Find where the given text appears and provide that cell's center as (X, Y) coordinate. 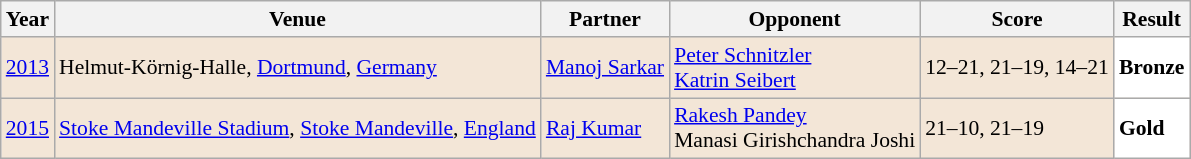
Venue (298, 19)
2015 (28, 128)
12–21, 21–19, 14–21 (1017, 68)
Raj Kumar (605, 128)
Opponent (794, 19)
Partner (605, 19)
Score (1017, 19)
Bronze (1152, 68)
Result (1152, 19)
Manoj Sarkar (605, 68)
Year (28, 19)
Rakesh Pandey Manasi Girishchandra Joshi (794, 128)
Gold (1152, 128)
2013 (28, 68)
Peter Schnitzler Katrin Seibert (794, 68)
Stoke Mandeville Stadium, Stoke Mandeville, England (298, 128)
Helmut-Körnig-Halle, Dortmund, Germany (298, 68)
21–10, 21–19 (1017, 128)
